Extract the (x, y) coordinate from the center of the cell holding the provided text.  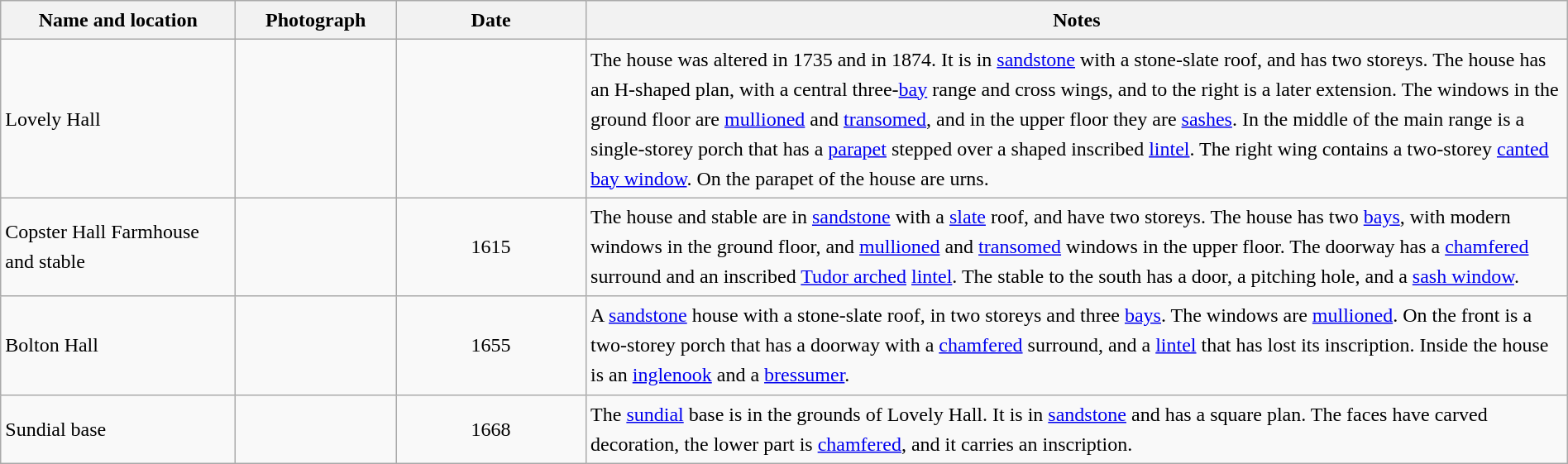
1655 (491, 346)
1668 (491, 428)
Lovely Hall (118, 119)
Date (491, 20)
Copster Hall Farmhouse and stable (118, 246)
Name and location (118, 20)
Photograph (316, 20)
1615 (491, 246)
Bolton Hall (118, 346)
Sundial base (118, 428)
Notes (1077, 20)
